Pinpoint the cell where the given text exists, returning its [x, y] midpoint coordinate. 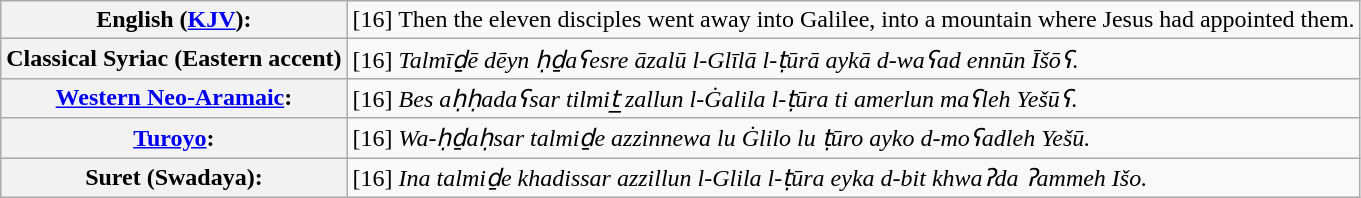
Turoyo: [174, 138]
Classical Syriac (Eastern accent) [174, 59]
Western Neo-Aramaic: [174, 98]
[16] Ina talmiḏe khadissar azzillun l-Glila l-ṭūra eyka d-bit khwaʔda ʔammeh Išo. [854, 178]
[16] Wa-ḥḏaḥsar talmiḏe azzinnewa lu Ġlilo lu ṭūro ayko d-moʕadleh Yešū. [854, 138]
[16] Talmīḏē dēyn ḥḏaʕesre āzalū l-Glīlā l-ṭūrā aykā d-waʕad ennūn Īšōʕ. [854, 59]
[16] Then the eleven disciples went away into Galilee, into a mountain where Jesus had appointed them. [854, 20]
[16] Bes aḥḥadaʕsar tilmit̲ zallun l-Ġalila l-ṭūra ti amerlun maʕleh Yešūʕ. [854, 98]
Suret (Swadaya): [174, 178]
English (KJV): [174, 20]
